Identify which cell holds the provided text, then report its (x, y) central coordinate. 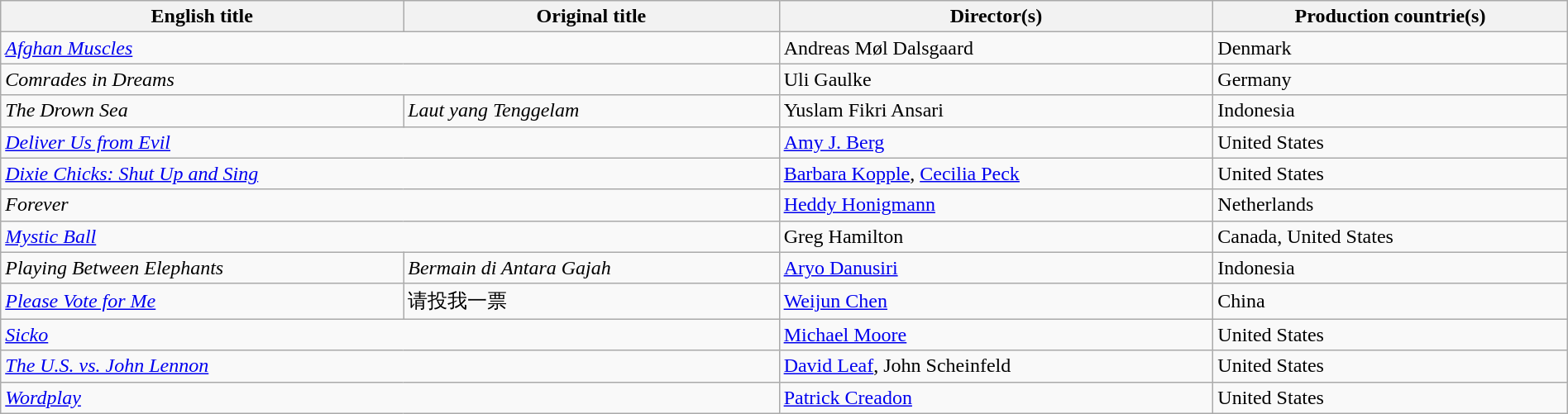
Mystic Ball (390, 236)
David Leaf, John Scheinfeld (996, 366)
Director(s) (996, 17)
Dixie Chicks: Shut Up and Sing (390, 174)
Afghan Muscles (390, 48)
Amy J. Berg (996, 142)
Aryo Danusiri (996, 268)
Michael Moore (996, 335)
The U.S. vs. John Lennon (390, 366)
Bermain di Antara Gajah (591, 268)
The Drown Sea (202, 111)
Yuslam Fikri Ansari (996, 111)
Comrades in Dreams (390, 79)
Production countrie(s) (1390, 17)
Deliver Us from Evil (390, 142)
English title (202, 17)
Canada, United States (1390, 236)
Original title (591, 17)
请投我一票 (591, 301)
Uli Gaulke (996, 79)
Sicko (390, 335)
Denmark (1390, 48)
Forever (390, 205)
Patrick Creadon (996, 397)
Netherlands (1390, 205)
Laut yang Tenggelam (591, 111)
Greg Hamilton (996, 236)
Please Vote for Me (202, 301)
Germany (1390, 79)
Andreas Møl Dalsgaard (996, 48)
Barbara Kopple, Cecilia Peck (996, 174)
Heddy Honigmann (996, 205)
Playing Between Elephants (202, 268)
Wordplay (390, 397)
Weijun Chen (996, 301)
China (1390, 301)
